Detect which cell encompasses the target text, then output its (X, Y) center coordinate. 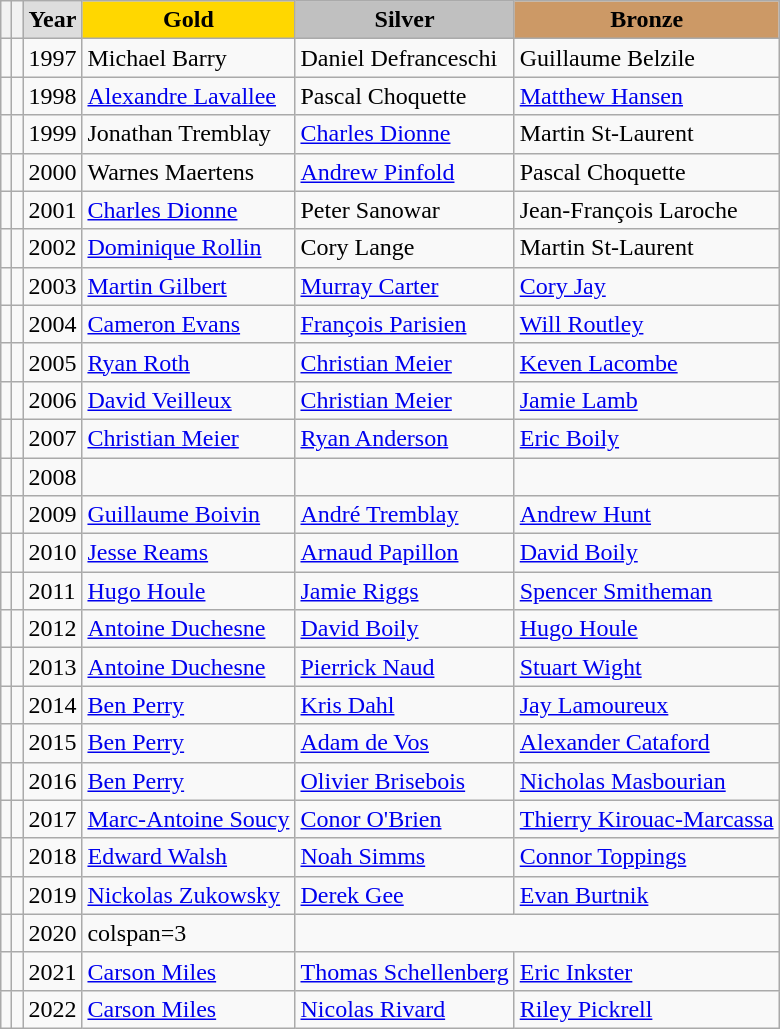
Nicholas Masbourian (646, 781)
2004 (52, 324)
2017 (52, 819)
Bronze (646, 20)
Marc-Antoine Soucy (188, 819)
Stuart Wight (646, 667)
Keven Lacombe (646, 362)
Gold (188, 20)
David Veilleux (188, 400)
Warnes Maertens (188, 172)
2008 (52, 477)
Adam de Vos (404, 743)
2009 (52, 515)
Connor Toppings (646, 857)
Thierry Kirouac-Marcassa (646, 819)
Olivier Brisebois (404, 781)
2000 (52, 172)
Conor O'Brien (404, 819)
André Tremblay (404, 515)
Jamie Lamb (646, 400)
Eric Inkster (646, 971)
Jamie Riggs (404, 591)
Jonathan Tremblay (188, 134)
Will Routley (646, 324)
1998 (52, 96)
2015 (52, 743)
Jean-François Laroche (646, 210)
2016 (52, 781)
2011 (52, 591)
2013 (52, 667)
Alexandre Lavallee (188, 96)
Jesse Reams (188, 553)
2005 (52, 362)
1997 (52, 58)
Nicolas Rivard (404, 1009)
Arnaud Papillon (404, 553)
Edward Walsh (188, 857)
Andrew Pinfold (404, 172)
Matthew Hansen (646, 96)
colspan=3 (188, 933)
Guillaume Belzile (646, 58)
2001 (52, 210)
1999 (52, 134)
Cory Lange (404, 248)
Spencer Smitheman (646, 591)
2022 (52, 1009)
Silver (404, 20)
2019 (52, 895)
Cameron Evans (188, 324)
Ryan Roth (188, 362)
Murray Carter (404, 286)
2003 (52, 286)
François Parisien (404, 324)
Ryan Anderson (404, 438)
Evan Burtnik (646, 895)
Kris Dahl (404, 705)
Peter Sanowar (404, 210)
2020 (52, 933)
2010 (52, 553)
Cory Jay (646, 286)
Michael Barry (188, 58)
2012 (52, 629)
Daniel Defranceschi (404, 58)
2006 (52, 400)
Year (52, 20)
Alexander Cataford (646, 743)
2002 (52, 248)
Guillaume Boivin (188, 515)
Derek Gee (404, 895)
Eric Boily (646, 438)
Thomas Schellenberg (404, 971)
Pierrick Naud (404, 667)
Andrew Hunt (646, 515)
Nickolas Zukowsky (188, 895)
2007 (52, 438)
Noah Simms (404, 857)
Riley Pickrell (646, 1009)
2014 (52, 705)
Jay Lamoureux (646, 705)
2021 (52, 971)
2018 (52, 857)
Martin Gilbert (188, 286)
Dominique Rollin (188, 248)
